Provide the [X, Y] coordinate of the cell's center where the given text is located.  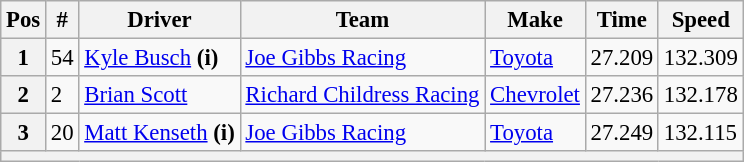
20 [62, 133]
132.309 [700, 58]
Brian Scott [160, 95]
Make [535, 20]
Matt Kenseth (i) [160, 133]
Speed [700, 20]
Driver [160, 20]
Time [622, 20]
1 [24, 58]
Pos [24, 20]
Chevrolet [535, 95]
54 [62, 58]
27.236 [622, 95]
27.249 [622, 133]
Team [362, 20]
# [62, 20]
27.209 [622, 58]
3 [24, 133]
Kyle Busch (i) [160, 58]
Richard Childress Racing [362, 95]
132.115 [700, 133]
132.178 [700, 95]
